Return the (x, y) coordinate for the center point of the cell that contains the specified text.  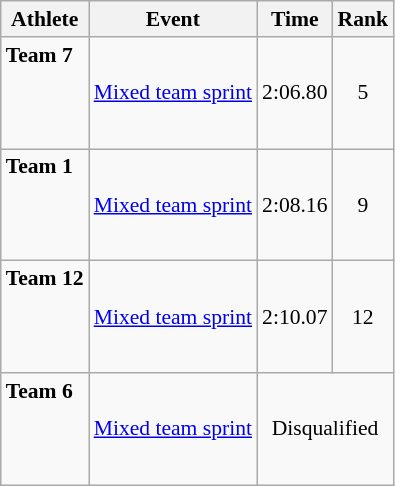
2:10.07 (294, 317)
2:06.80 (294, 93)
Time (294, 19)
5 (364, 93)
Disqualified (325, 429)
Team 6 (45, 429)
12 (364, 317)
Team 1 (45, 205)
Team 12 (45, 317)
Team 7 (45, 93)
Event (173, 19)
Rank (364, 19)
2:08.16 (294, 205)
Athlete (45, 19)
9 (364, 205)
